Detect which cell encompasses the target text, then output its (x, y) center coordinate. 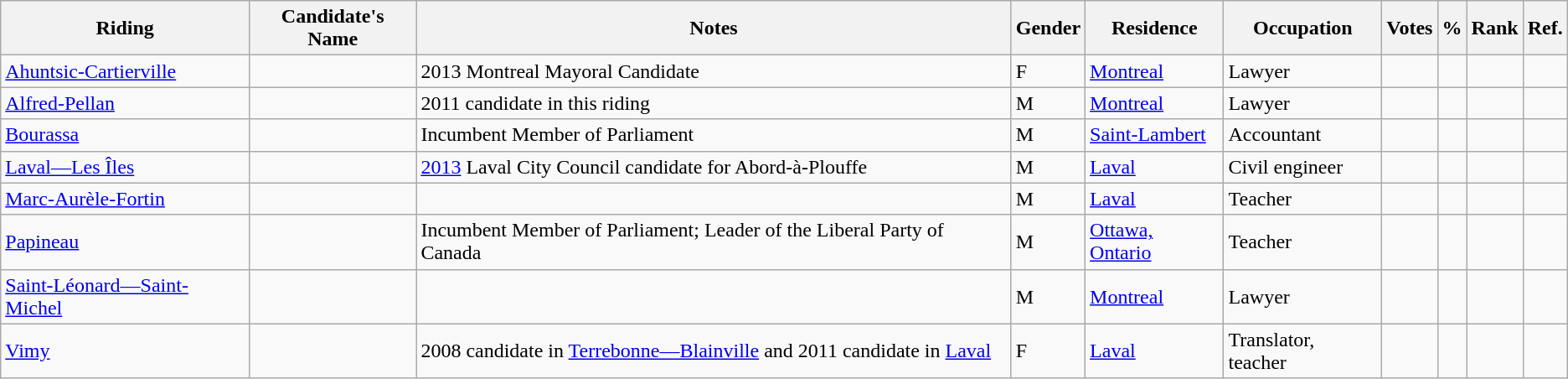
Votes (1410, 29)
Alfred-Pellan (126, 103)
Occupation (1303, 29)
Ref. (1545, 29)
Gender (1048, 29)
2008 candidate in Terrebonne—Blainville and 2011 candidate in Laval (714, 350)
Candidate's Name (332, 29)
Incumbent Member of Parliament; Leader of the Liberal Party of Canada (714, 241)
Saint-Lambert (1154, 135)
Incumbent Member of Parliament (714, 135)
% (1452, 29)
Laval—Les Îles (126, 167)
Marc-Aurèle-Fortin (126, 199)
Ahuntsic-Cartierville (126, 71)
2013 Laval City Council candidate for Abord-à-Plouffe (714, 167)
Riding (126, 29)
Saint-Léonard—Saint-Michel (126, 297)
Translator, teacher (1303, 350)
Vimy (126, 350)
Papineau (126, 241)
Bourassa (126, 135)
Ottawa, Ontario (1154, 241)
Residence (1154, 29)
Accountant (1303, 135)
2013 Montreal Mayoral Candidate (714, 71)
Notes (714, 29)
2011 candidate in this riding (714, 103)
Civil engineer (1303, 167)
Rank (1494, 29)
